Identify which cell holds the provided text, then report its (X, Y) central coordinate. 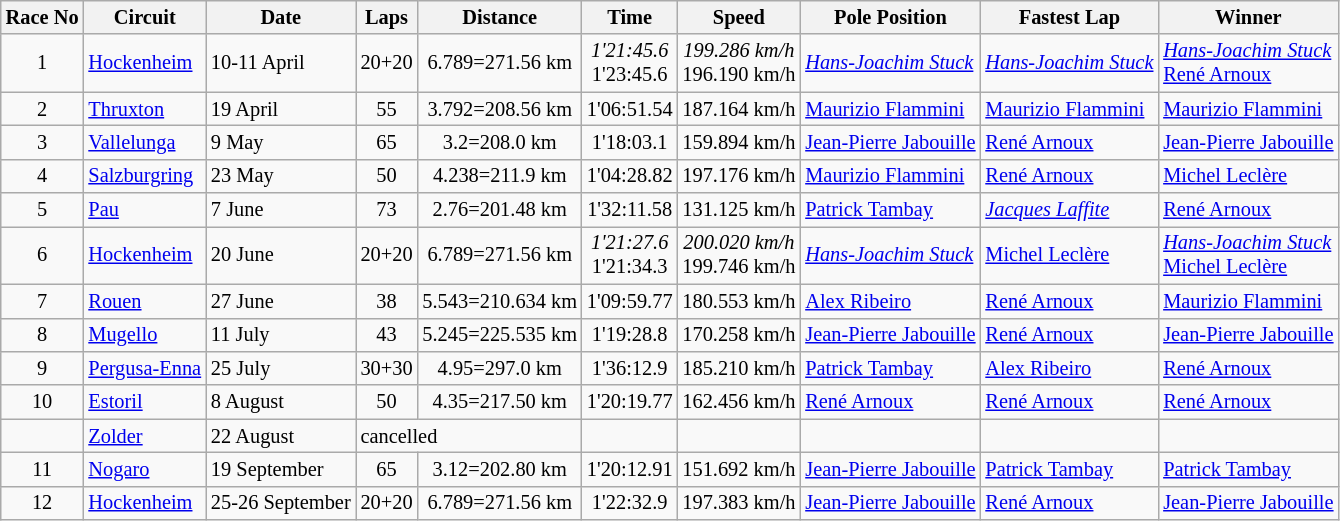
3.2=208.0 km (499, 142)
12 (42, 503)
73 (387, 210)
1'20:12.91 (630, 469)
162.456 km/h (738, 402)
1'20:19.77 (630, 402)
187.164 km/h (738, 109)
Race No (42, 17)
Hans-Joachim Stuck Michel Leclère (1248, 255)
1'06:51.54 (630, 109)
4.95=297.0 km (499, 368)
11 (42, 469)
1'36:12.9 (630, 368)
19 April (281, 109)
cancelled (469, 436)
Salzburgring (144, 176)
170.258 km/h (738, 335)
5.543=210.634 km (499, 301)
5.245=225.535 km (499, 335)
185.210 km/h (738, 368)
Speed (738, 17)
Rouen (144, 301)
23 May (281, 176)
Thruxton (144, 109)
151.692 km/h (738, 469)
197.383 km/h (738, 503)
6 (42, 255)
25-26 September (281, 503)
180.553 km/h (738, 301)
Distance (499, 17)
7 June (281, 210)
9 May (281, 142)
Zolder (144, 436)
9 (42, 368)
4.238=211.9 km (499, 176)
7 (42, 301)
Estoril (144, 402)
20 June (281, 255)
Winner (1248, 17)
Pau (144, 210)
Nogaro (144, 469)
Time (630, 17)
10 (42, 402)
Vallelunga (144, 142)
22 August (281, 436)
1'21:45.61'23:45.6 (630, 63)
Laps (387, 17)
1'21:27.61'21:34.3 (630, 255)
Jacques Laffite (1069, 210)
5 (42, 210)
2.76=201.48 km (499, 210)
Pergusa-Enna (144, 368)
2 (42, 109)
Hans-Joachim Stuck René Arnoux (1248, 63)
10-11 April (281, 63)
1'22:32.9 (630, 503)
43 (387, 335)
38 (387, 301)
3.792=208.56 km (499, 109)
Fastest Lap (1069, 17)
Pole Position (890, 17)
1'04:28.82 (630, 176)
4 (42, 176)
200.020 km/h199.746 km/h (738, 255)
Date (281, 17)
199.286 km/h196.190 km/h (738, 63)
30+30 (387, 368)
25 July (281, 368)
3.12=202.80 km (499, 469)
27 June (281, 301)
159.894 km/h (738, 142)
1'09:59.77 (630, 301)
131.125 km/h (738, 210)
1'19:28.8 (630, 335)
Mugello (144, 335)
1 (42, 63)
19 September (281, 469)
55 (387, 109)
4.35=217.50 km (499, 402)
Circuit (144, 17)
1'32:11.58 (630, 210)
197.176 km/h (738, 176)
8 (42, 335)
11 July (281, 335)
3 (42, 142)
1'18:03.1 (630, 142)
8 August (281, 402)
